Search for the cell housing the specified text and yield its (x, y) center coordinate. 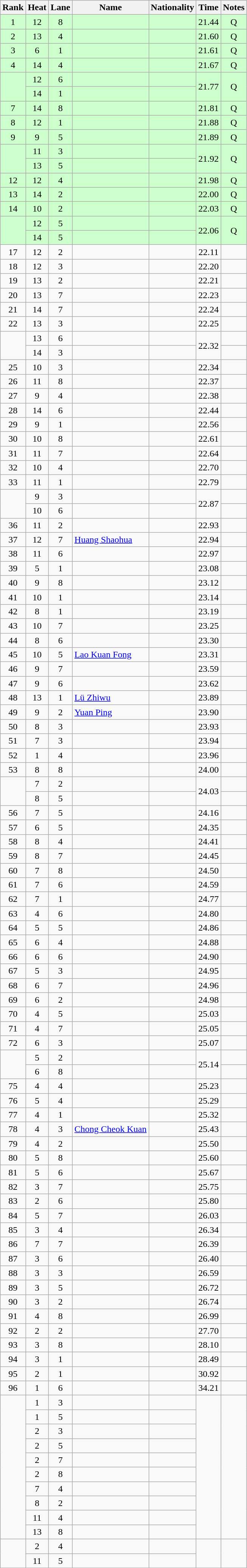
95 (13, 1374)
25.80 (209, 1201)
37 (13, 540)
23.96 (209, 755)
21.44 (209, 22)
41 (13, 597)
45 (13, 655)
Heat (37, 8)
50 (13, 727)
23.31 (209, 655)
23.19 (209, 611)
24.90 (209, 957)
22.70 (209, 468)
24.41 (209, 841)
94 (13, 1359)
53 (13, 770)
22.23 (209, 295)
26.59 (209, 1273)
27 (13, 396)
20 (13, 295)
44 (13, 640)
21.60 (209, 36)
26.39 (209, 1244)
26.99 (209, 1316)
Time (209, 8)
22.56 (209, 425)
23.93 (209, 727)
26.74 (209, 1302)
17 (13, 252)
90 (13, 1302)
22 (13, 324)
39 (13, 568)
Nationality (172, 8)
22.20 (209, 266)
40 (13, 583)
72 (13, 1043)
25.05 (209, 1028)
92 (13, 1330)
30 (13, 439)
85 (13, 1230)
69 (13, 1000)
87 (13, 1259)
63 (13, 914)
89 (13, 1287)
56 (13, 813)
Lane (61, 8)
22.11 (209, 252)
28.49 (209, 1359)
70 (13, 1014)
24.86 (209, 928)
24.80 (209, 914)
25.14 (209, 1064)
22.34 (209, 367)
26.72 (209, 1287)
23.94 (209, 741)
25.03 (209, 1014)
24.77 (209, 899)
64 (13, 928)
68 (13, 985)
Notes (234, 8)
60 (13, 870)
67 (13, 971)
58 (13, 841)
24.88 (209, 942)
32 (13, 468)
78 (13, 1129)
22.79 (209, 482)
22.93 (209, 525)
84 (13, 1215)
57 (13, 827)
25.29 (209, 1101)
21.61 (209, 51)
42 (13, 611)
Lao Kuan Fong (110, 655)
23.12 (209, 583)
51 (13, 741)
79 (13, 1144)
81 (13, 1172)
93 (13, 1345)
25.32 (209, 1115)
61 (13, 885)
38 (13, 554)
34.21 (209, 1388)
26.03 (209, 1215)
22.32 (209, 345)
24.96 (209, 985)
22.21 (209, 281)
24.03 (209, 791)
23.59 (209, 669)
31 (13, 453)
80 (13, 1158)
30.92 (209, 1374)
22.64 (209, 453)
21.67 (209, 65)
24.45 (209, 856)
48 (13, 698)
23.25 (209, 626)
26.34 (209, 1230)
24.95 (209, 971)
22.03 (209, 209)
88 (13, 1273)
22.25 (209, 324)
21.89 (209, 137)
25.43 (209, 1129)
29 (13, 425)
66 (13, 957)
25.67 (209, 1172)
82 (13, 1187)
21.98 (209, 180)
75 (13, 1086)
25 (13, 367)
24.98 (209, 1000)
65 (13, 942)
46 (13, 669)
Lü Zhiwu (110, 698)
21.92 (209, 158)
22.44 (209, 410)
28.10 (209, 1345)
22.06 (209, 230)
25.07 (209, 1043)
24.50 (209, 870)
25.50 (209, 1144)
24.35 (209, 827)
33 (13, 482)
24.00 (209, 770)
22.87 (209, 504)
24.16 (209, 813)
62 (13, 899)
21 (13, 309)
19 (13, 281)
25.60 (209, 1158)
21.77 (209, 87)
71 (13, 1028)
23.90 (209, 712)
22.38 (209, 396)
43 (13, 626)
21.88 (209, 122)
23.30 (209, 640)
23.08 (209, 568)
25.75 (209, 1187)
25.23 (209, 1086)
Chong Cheok Kuan (110, 1129)
Name (110, 8)
22.00 (209, 195)
52 (13, 755)
49 (13, 712)
86 (13, 1244)
22.97 (209, 554)
23.14 (209, 597)
24.59 (209, 885)
22.24 (209, 309)
22.37 (209, 381)
91 (13, 1316)
27.70 (209, 1330)
26 (13, 381)
83 (13, 1201)
36 (13, 525)
Rank (13, 8)
23.89 (209, 698)
22.94 (209, 540)
22.61 (209, 439)
26.40 (209, 1259)
59 (13, 856)
28 (13, 410)
96 (13, 1388)
21.81 (209, 108)
Huang Shaohua (110, 540)
47 (13, 683)
76 (13, 1101)
18 (13, 266)
Yuan Ping (110, 712)
23.62 (209, 683)
77 (13, 1115)
